Output the [x, y] coordinate of the center of the cell containing the given text.  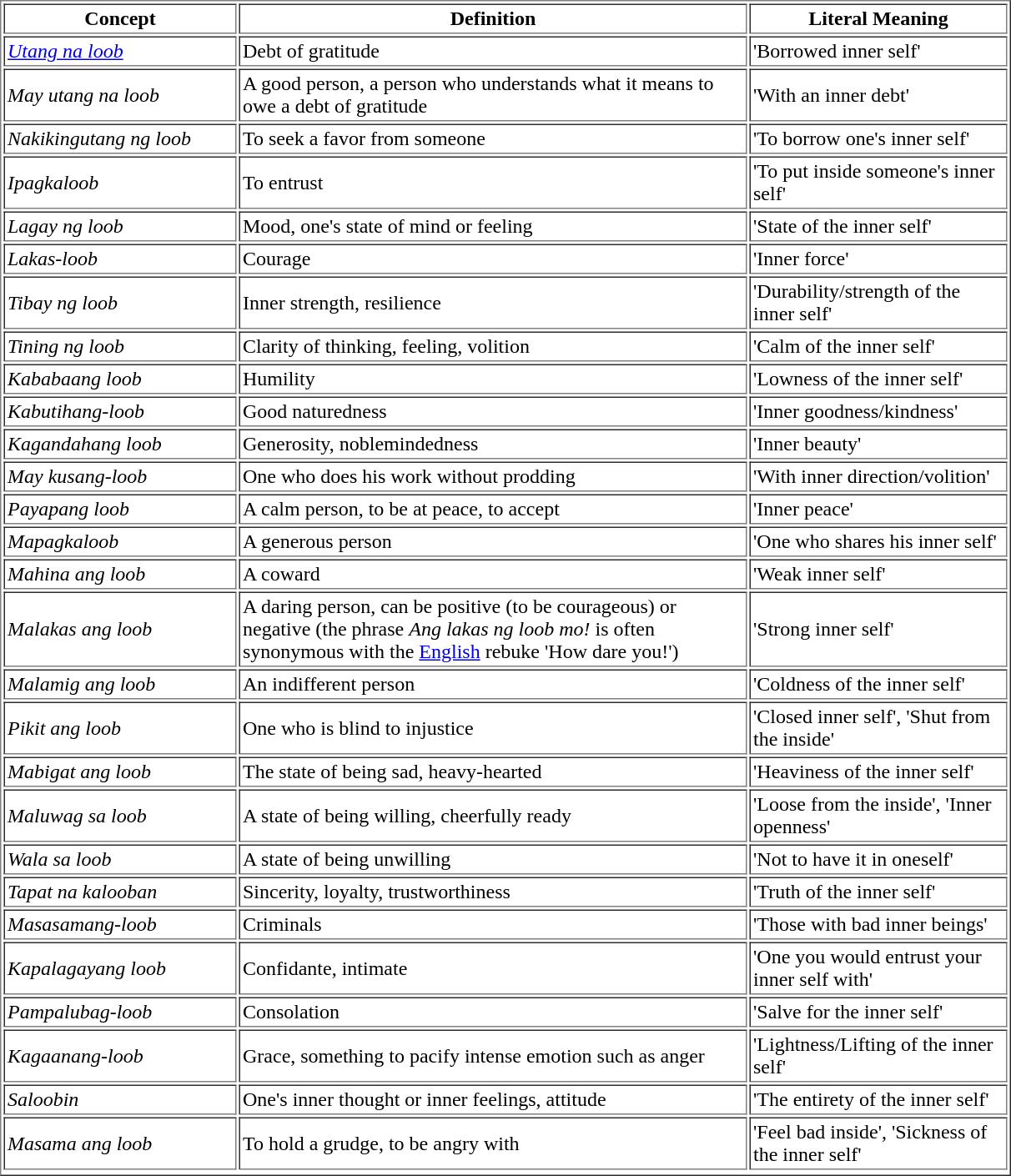
'Inner peace' [878, 509]
Kabutihang-loob [120, 412]
Tapat na kalooban [120, 892]
Mood, one's state of mind or feeling [492, 227]
Ipagkaloob [120, 183]
Literal Meaning [878, 18]
A state of being willing, cheerfully ready [492, 816]
The state of being sad, heavy-hearted [492, 772]
Nakikingutang ng loob [120, 138]
Lakas-loob [120, 259]
Masasamang-loob [120, 924]
Mahina ang loob [120, 574]
Clarity of thinking, feeling, volition [492, 347]
To entrust [492, 183]
Courage [492, 259]
Inner strength, resilience [492, 304]
Good naturedness [492, 412]
'To put inside someone's inner self' [878, 183]
'Heaviness of the inner self' [878, 772]
Tining ng loob [120, 347]
Definition [492, 18]
Kagaanang-loob [120, 1056]
A good person, a person who understands what it means to owe a debt of gratitude [492, 95]
'With inner direction/volition' [878, 477]
Consolation [492, 1013]
Utang na loob [120, 52]
One who does his work without prodding [492, 477]
One who is blind to injustice [492, 729]
'With an inner debt' [878, 95]
'Feel bad inside', 'Sickness of the inner self' [878, 1144]
'Lowness of the inner self' [878, 379]
'Not to have it in oneself' [878, 859]
Grace, something to pacify intense emotion such as anger [492, 1056]
'Inner goodness/kindness' [878, 412]
'Weak inner self' [878, 574]
Mabigat ang loob [120, 772]
A calm person, to be at peace, to accept [492, 509]
An indifferent person [492, 684]
Kapalagayang loob [120, 969]
Pikit ang loob [120, 729]
'Loose from the inside', 'Inner openness' [878, 816]
May utang na loob [120, 95]
One's inner thought or inner feelings, attitude [492, 1099]
A coward [492, 574]
Mapagkaloob [120, 542]
Malakas ang loob [120, 630]
'Lightness/Lifting of the inner self' [878, 1056]
'One you would entrust your inner self with' [878, 969]
A generous person [492, 542]
'Calm of the inner self' [878, 347]
Maluwag sa loob [120, 816]
To seek a favor from someone [492, 138]
'Inner force' [878, 259]
'Inner beauty' [878, 444]
Payapang loob [120, 509]
'Truth of the inner self' [878, 892]
Saloobin [120, 1099]
'Durability/strength of the inner self' [878, 304]
Sincerity, loyalty, trustworthiness [492, 892]
Masama ang loob [120, 1144]
Confidante, intimate [492, 969]
'Those with bad inner beings' [878, 924]
'Coldness of the inner self' [878, 684]
'The entirety of the inner self' [878, 1099]
'Closed inner self', 'Shut from the inside' [878, 729]
'One who shares his inner self' [878, 542]
To hold a grudge, to be angry with [492, 1144]
Criminals [492, 924]
May kusang-loob [120, 477]
'Salve for the inner self' [878, 1013]
Generosity, noblemindedness [492, 444]
'Strong inner self' [878, 630]
Tibay ng loob [120, 304]
Lagay ng loob [120, 227]
Humility [492, 379]
Kababaang loob [120, 379]
A state of being unwilling [492, 859]
Pampalubag-loob [120, 1013]
'To borrow one's inner self' [878, 138]
'Borrowed inner self' [878, 52]
Malamig ang loob [120, 684]
Debt of gratitude [492, 52]
Concept [120, 18]
'State of the inner self' [878, 227]
Wala sa loob [120, 859]
Kagandahang loob [120, 444]
